Extract the [x, y] coordinate from the center of the cell holding the provided text.  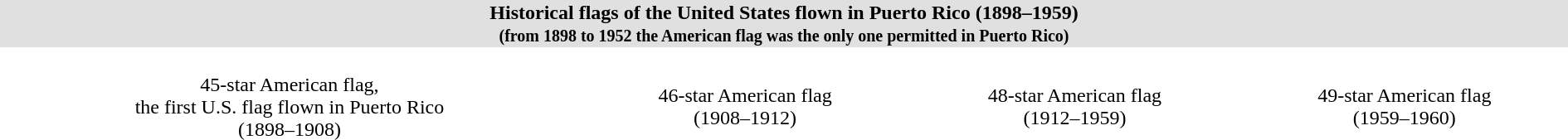
Historical flags of the United States flown in Puerto Rico (1898–1959)(from 1898 to 1952 the American flag was the only one permitted in Puerto Rico) [784, 23]
